Output the (X, Y) coordinate of the center of the cell containing the given text.  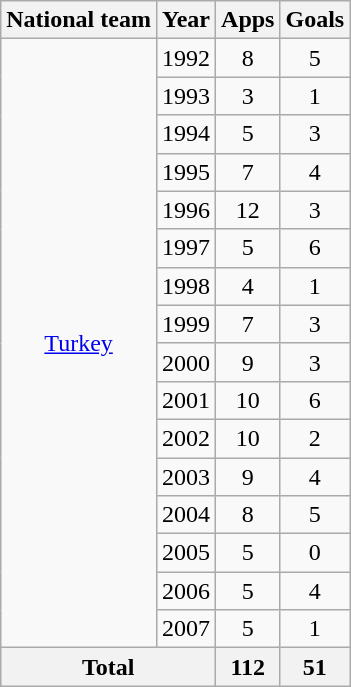
1992 (186, 58)
1995 (186, 172)
2000 (186, 362)
1998 (186, 286)
Turkey (79, 344)
1997 (186, 248)
2004 (186, 515)
Total (108, 667)
51 (315, 667)
12 (248, 210)
1994 (186, 134)
0 (315, 553)
2007 (186, 629)
Apps (248, 20)
2006 (186, 591)
1993 (186, 96)
2003 (186, 477)
1999 (186, 324)
2001 (186, 400)
2 (315, 438)
Goals (315, 20)
National team (79, 20)
Year (186, 20)
2002 (186, 438)
112 (248, 667)
2005 (186, 553)
1996 (186, 210)
